Search for the cell housing the specified text and yield its [X, Y] center coordinate. 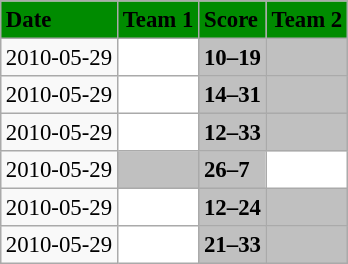
12–33 [233, 133]
14–31 [233, 95]
Score [233, 20]
26–7 [233, 170]
21–33 [233, 245]
10–19 [233, 57]
Team 2 [306, 20]
12–24 [233, 208]
Date [58, 20]
Team 1 [158, 20]
